Scan for the cell matching the given text and deliver its (X, Y) coordinate at center. 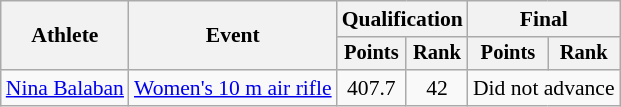
Nina Balaban (65, 88)
42 (437, 88)
Final (544, 19)
407.7 (372, 88)
Qualification (402, 19)
Women's 10 m air rifle (233, 88)
Athlete (65, 36)
Event (233, 36)
Did not advance (544, 88)
